Provide the (x, y) coordinate of the cell's center where the given text is located.  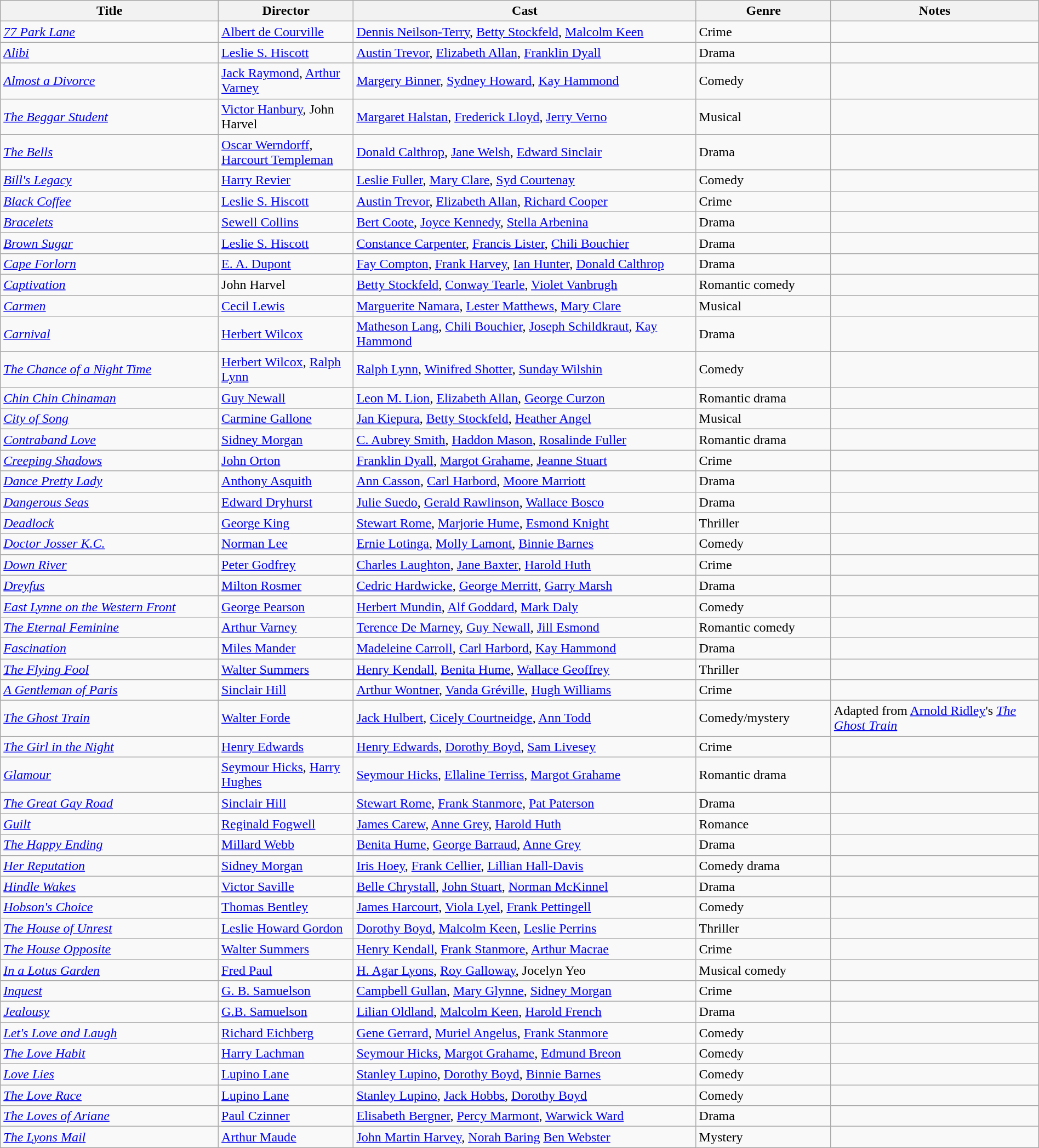
The Girl in the Night (110, 747)
Hindle Wakes (110, 886)
John Orton (286, 461)
Seymour Hicks, Ellaline Terriss, Margot Grahame (525, 775)
Cape Forlorn (110, 264)
Mystery (763, 1137)
Let's Love and Laugh (110, 1032)
Madeleine Carroll, Carl Harbord, Kay Hammond (525, 648)
Leslie Howard Gordon (286, 928)
Herbert Wilcox, Ralph Lynn (286, 370)
Ann Casson, Carl Harbord, Moore Marriott (525, 481)
Guy Newall (286, 398)
Captivation (110, 285)
E. A. Dupont (286, 264)
Director (286, 11)
Sewell Collins (286, 222)
George King (286, 523)
Herbert Wilcox (286, 334)
Henry Kendall, Frank Stanmore, Arthur Macrae (525, 949)
Jack Raymond, Arthur Varney (286, 81)
Ernie Lotinga, Molly Lamont, Binnie Barnes (525, 544)
Margaret Halstan, Frederick Lloyd, Jerry Verno (525, 116)
Title (110, 11)
Genre (763, 11)
Franklin Dyall, Margot Grahame, Jeanne Stuart (525, 461)
Cecil Lewis (286, 305)
Julie Suedo, Gerald Rawlinson, Wallace Bosco (525, 502)
H. Agar Lyons, Roy Galloway, Jocelyn Yeo (525, 970)
Stewart Rome, Frank Stanmore, Pat Paterson (525, 803)
Carmen (110, 305)
Belle Chrystall, John Stuart, Norman McKinnel (525, 886)
Creeping Shadows (110, 461)
Austin Trevor, Elizabeth Allan, Franklin Dyall (525, 53)
The Loves of Ariane (110, 1116)
Brown Sugar (110, 243)
Notes (935, 11)
Jealousy (110, 1011)
Romance (763, 824)
Harry Lachman (286, 1054)
Bill's Legacy (110, 180)
Milton Rosmer (286, 586)
Ralph Lynn, Winifred Shotter, Sunday Wilshin (525, 370)
Contraband Love (110, 440)
The Love Habit (110, 1054)
Edward Dryhurst (286, 502)
Anthony Asquith (286, 481)
Thomas Bentley (286, 907)
Millard Webb (286, 845)
Arthur Varney (286, 627)
Elisabeth Bergner, Percy Marmont, Warwick Ward (525, 1116)
Her Reputation (110, 866)
Glamour (110, 775)
Walter Forde (286, 718)
East Lynne on the Western Front (110, 606)
Victor Saville (286, 886)
Leslie Fuller, Mary Clare, Syd Courtenay (525, 180)
Cast (525, 11)
Austin Trevor, Elizabeth Allan, Richard Cooper (525, 201)
The Lyons Mail (110, 1137)
Victor Hanbury, John Harvel (286, 116)
Jan Kiepura, Betty Stockfeld, Heather Angel (525, 419)
John Martin Harvey, Norah Baring Ben Webster (525, 1137)
Cedric Hardwicke, George Merritt, Garry Marsh (525, 586)
Jack Hulbert, Cicely Courtneidge, Ann Todd (525, 718)
Dance Pretty Lady (110, 481)
Matheson Lang, Chili Bouchier, Joseph Schildkraut, Kay Hammond (525, 334)
Comedy drama (763, 866)
Charles Laughton, Jane Baxter, Harold Huth (525, 565)
Norman Lee (286, 544)
Down River (110, 565)
Dreyfus (110, 586)
Almost a Divorce (110, 81)
James Carew, Anne Grey, Harold Huth (525, 824)
Reginald Fogwell (286, 824)
Campbell Gullan, Mary Glynne, Sidney Morgan (525, 991)
Margery Binner, Sydney Howard, Kay Hammond (525, 81)
Lilian Oldland, Malcolm Keen, Harold French (525, 1011)
In a Lotus Garden (110, 970)
G. B. Samuelson (286, 991)
The Beggar Student (110, 116)
The Eternal Feminine (110, 627)
The House of Unrest (110, 928)
Henry Kendall, Benita Hume, Wallace Geoffrey (525, 669)
Musical comedy (763, 970)
G.B. Samuelson (286, 1011)
Black Coffee (110, 201)
The Ghost Train (110, 718)
Henry Edwards (286, 747)
Peter Godfrey (286, 565)
Fascination (110, 648)
Herbert Mundin, Alf Goddard, Mark Daly (525, 606)
Inquest (110, 991)
Miles Mander (286, 648)
James Harcourt, Viola Lyel, Frank Pettingell (525, 907)
Dangerous Seas (110, 502)
Stewart Rome, Marjorie Hume, Esmond Knight (525, 523)
The Bells (110, 152)
Dorothy Boyd, Malcolm Keen, Leslie Perrins (525, 928)
The House Opposite (110, 949)
Love Lies (110, 1075)
The Flying Fool (110, 669)
Bert Coote, Joyce Kennedy, Stella Arbenina (525, 222)
Guilt (110, 824)
The Great Gay Road (110, 803)
Gene Gerrard, Muriel Angelus, Frank Stanmore (525, 1032)
Iris Hoey, Frank Cellier, Lillian Hall-Davis (525, 866)
Seymour Hicks, Harry Hughes (286, 775)
Terence De Marney, Guy Newall, Jill Esmond (525, 627)
Constance Carpenter, Francis Lister, Chili Bouchier (525, 243)
John Harvel (286, 285)
Chin Chin Chinaman (110, 398)
The Happy Ending (110, 845)
Paul Czinner (286, 1116)
The Love Race (110, 1095)
Arthur Maude (286, 1137)
City of Song (110, 419)
C. Aubrey Smith, Haddon Mason, Rosalinde Fuller (525, 440)
Deadlock (110, 523)
Harry Revier (286, 180)
George Pearson (286, 606)
Doctor Josser K.C. (110, 544)
Henry Edwards, Dorothy Boyd, Sam Livesey (525, 747)
Stanley Lupino, Dorothy Boyd, Binnie Barnes (525, 1075)
Benita Hume, George Barraud, Anne Grey (525, 845)
Bracelets (110, 222)
Leon M. Lion, Elizabeth Allan, George Curzon (525, 398)
Dennis Neilson-Terry, Betty Stockfeld, Malcolm Keen (525, 32)
Fay Compton, Frank Harvey, Ian Hunter, Donald Calthrop (525, 264)
Richard Eichberg (286, 1032)
Betty Stockfeld, Conway Tearle, Violet Vanbrugh (525, 285)
Adapted from Arnold Ridley's The Ghost Train (935, 718)
The Chance of a Night Time (110, 370)
Marguerite Namara, Lester Matthews, Mary Clare (525, 305)
Donald Calthrop, Jane Welsh, Edward Sinclair (525, 152)
Carnival (110, 334)
Hobson's Choice (110, 907)
Fred Paul (286, 970)
Seymour Hicks, Margot Grahame, Edmund Breon (525, 1054)
A Gentleman of Paris (110, 690)
Albert de Courville (286, 32)
Comedy/mystery (763, 718)
Carmine Gallone (286, 419)
Stanley Lupino, Jack Hobbs, Dorothy Boyd (525, 1095)
77 Park Lane (110, 32)
Arthur Wontner, Vanda Gréville, Hugh Williams (525, 690)
Alibi (110, 53)
Oscar Werndorff, Harcourt Templeman (286, 152)
